Output the [X, Y] coordinate of the center of the cell containing the given text.  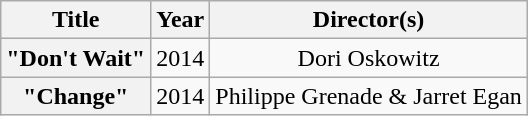
Title [76, 20]
"Don't Wait" [76, 58]
Dori Oskowitz [369, 58]
"Change" [76, 96]
Director(s) [369, 20]
Year [180, 20]
Philippe Grenade & Jarret Egan [369, 96]
